Determine the [X, Y] coordinate at the center of the cell enclosing the given text.  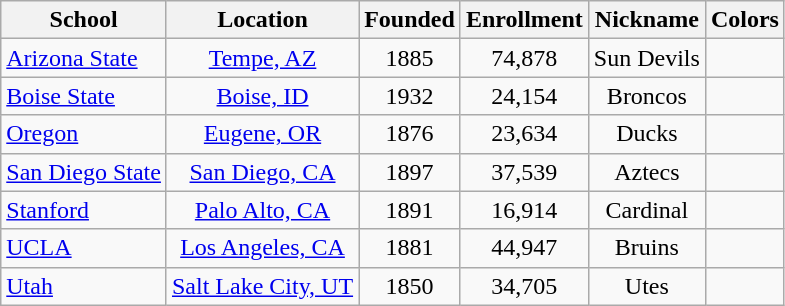
Aztecs [646, 172]
Broncos [646, 96]
Location [262, 20]
Palo Alto, CA [262, 210]
1881 [410, 248]
74,878 [524, 58]
1885 [410, 58]
Eugene, OR [262, 134]
34,705 [524, 286]
UCLA [84, 248]
1850 [410, 286]
Sun Devils [646, 58]
Stanford [84, 210]
1876 [410, 134]
Utah [84, 286]
Arizona State [84, 58]
1891 [410, 210]
San Diego, CA [262, 172]
23,634 [524, 134]
School [84, 20]
Boise State [84, 96]
1897 [410, 172]
Colors [744, 20]
37,539 [524, 172]
Ducks [646, 134]
Enrollment [524, 20]
Oregon [84, 134]
16,914 [524, 210]
Nickname [646, 20]
Tempe, AZ [262, 58]
Founded [410, 20]
Boise, ID [262, 96]
Bruins [646, 248]
Cardinal [646, 210]
1932 [410, 96]
Salt Lake City, UT [262, 286]
Utes [646, 286]
24,154 [524, 96]
44,947 [524, 248]
Los Angeles, CA [262, 248]
San Diego State [84, 172]
